Detect which cell encompasses the target text, then output its (X, Y) center coordinate. 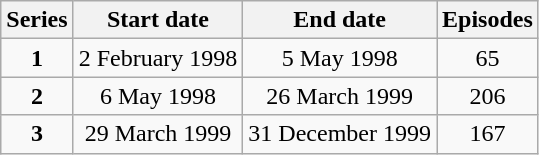
1 (37, 58)
Start date (158, 20)
6 May 1998 (158, 96)
26 March 1999 (340, 96)
End date (340, 20)
2 February 1998 (158, 58)
3 (37, 134)
65 (487, 58)
29 March 1999 (158, 134)
5 May 1998 (340, 58)
31 December 1999 (340, 134)
167 (487, 134)
2 (37, 96)
206 (487, 96)
Series (37, 20)
Episodes (487, 20)
